Return the [X, Y] coordinate for the center point of the cell that contains the specified text.  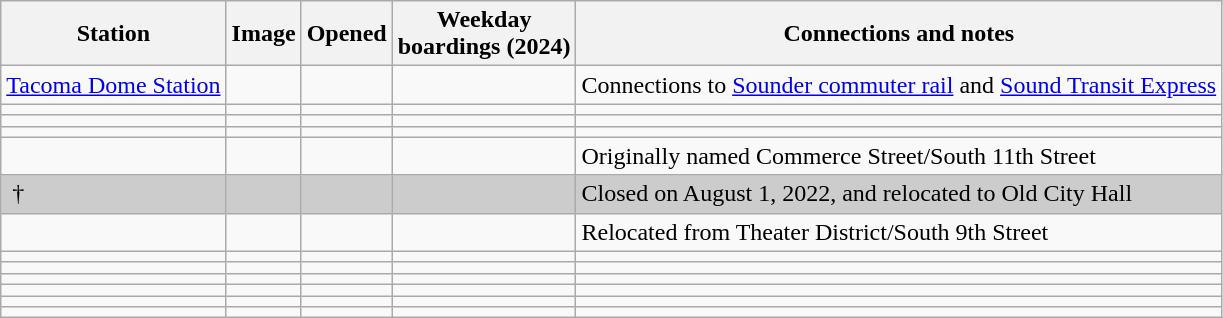
Connections to Sounder commuter rail and Sound Transit Express [899, 85]
Originally named Commerce Street/South 11th Street [899, 156]
Station [114, 34]
Connections and notes [899, 34]
Closed on August 1, 2022, and relocated to Old City Hall [899, 194]
Tacoma Dome Station [114, 85]
† [114, 194]
Opened [346, 34]
Weekdayboardings (2024) [484, 34]
Image [264, 34]
Relocated from Theater District/South 9th Street [899, 232]
